From the cell containing the given text, extract its center point as [X, Y] coordinate. 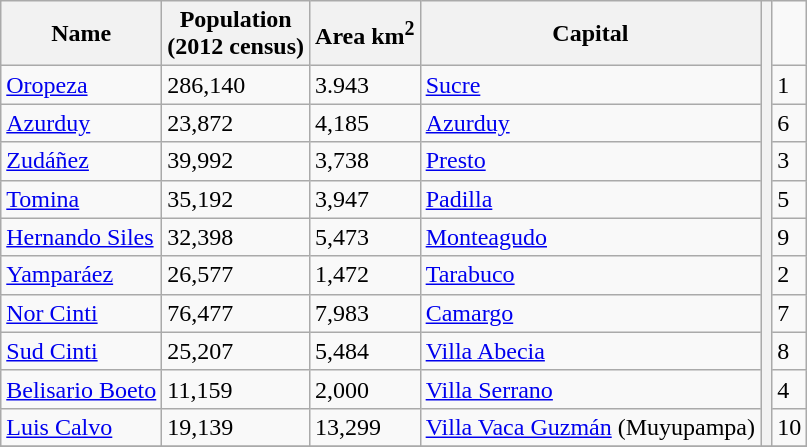
6 [790, 123]
3,947 [366, 199]
3.943 [366, 85]
7,983 [366, 313]
Presto [590, 161]
5,484 [366, 351]
1 [790, 85]
Padilla [590, 199]
13,299 [366, 427]
10 [790, 427]
Oropeza [82, 85]
Capital [590, 34]
39,992 [236, 161]
Camargo [590, 313]
286,140 [236, 85]
Area km2 [366, 34]
4,185 [366, 123]
3 [790, 161]
Villa Vaca Guzmán (Muyupampa) [590, 427]
35,192 [236, 199]
2 [790, 275]
26,577 [236, 275]
9 [790, 237]
32,398 [236, 237]
5 [790, 199]
1,472 [366, 275]
5,473 [366, 237]
3,738 [366, 161]
Zudáñez [82, 161]
Hernando Siles [82, 237]
Yamparáez [82, 275]
23,872 [236, 123]
76,477 [236, 313]
Name [82, 34]
Monteagudo [590, 237]
19,139 [236, 427]
2,000 [366, 389]
Tomina [82, 199]
7 [790, 313]
Villa Abecia [590, 351]
25,207 [236, 351]
4 [790, 389]
Villa Serrano [590, 389]
Sucre [590, 85]
11,159 [236, 389]
Population (2012 census) [236, 34]
Luis Calvo [82, 427]
Tarabuco [590, 275]
Belisario Boeto [82, 389]
Nor Cinti [82, 313]
Sud Cinti [82, 351]
8 [790, 351]
